Return (x, y) of the center of cell containing provided text 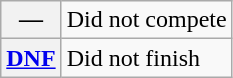
DNF (31, 58)
Did not compete (146, 20)
Did not finish (146, 58)
— (31, 20)
